Provide the (x, y) coordinate of the cell's center where the given text is located.  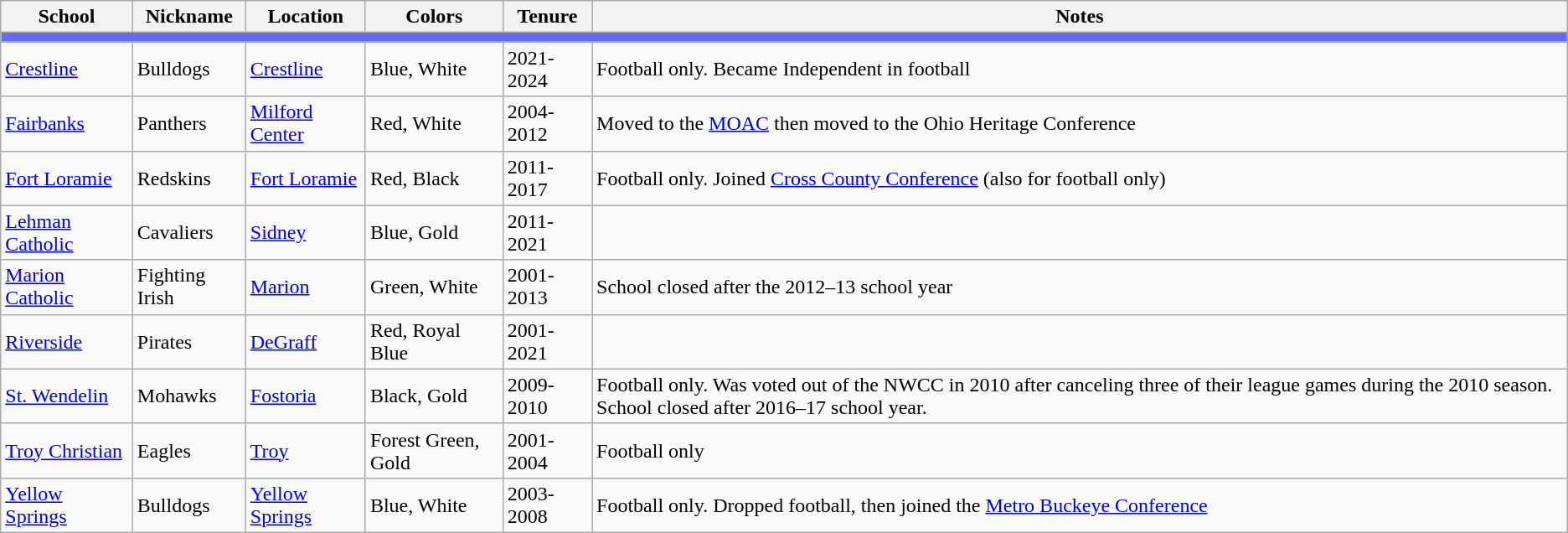
Troy Christian (67, 451)
2001-2021 (547, 342)
School closed after the 2012–13 school year (1081, 287)
Pirates (189, 342)
Location (305, 17)
Mohawks (189, 396)
Fostoria (305, 396)
2011-2017 (547, 178)
Nickname (189, 17)
Blue, Gold (434, 233)
Fairbanks (67, 124)
Moved to the MOAC then moved to the Ohio Heritage Conference (1081, 124)
Football only. Dropped football, then joined the Metro Buckeye Conference (1081, 505)
Forest Green, Gold (434, 451)
Football only (1081, 451)
Lehman Catholic (67, 233)
Cavaliers (189, 233)
Football only. Joined Cross County Conference (also for football only) (1081, 178)
Red, White (434, 124)
Notes (1081, 17)
2003-2008 (547, 505)
Tenure (547, 17)
Troy (305, 451)
2001-2013 (547, 287)
Black, Gold (434, 396)
2009-2010 (547, 396)
2001-2004 (547, 451)
Green, White (434, 287)
School (67, 17)
2011-2021 (547, 233)
St. Wendelin (67, 396)
Redskins (189, 178)
Panthers (189, 124)
Marion (305, 287)
DeGraff (305, 342)
2004-2012 (547, 124)
Red, Black (434, 178)
Colors (434, 17)
Riverside (67, 342)
2021-2024 (547, 69)
Red, Royal Blue (434, 342)
Marion Catholic (67, 287)
Football only. Became Independent in football (1081, 69)
Sidney (305, 233)
Fighting Irish (189, 287)
Milford Center (305, 124)
Eagles (189, 451)
